Find where the given text appears and provide that cell's center as (x, y) coordinate. 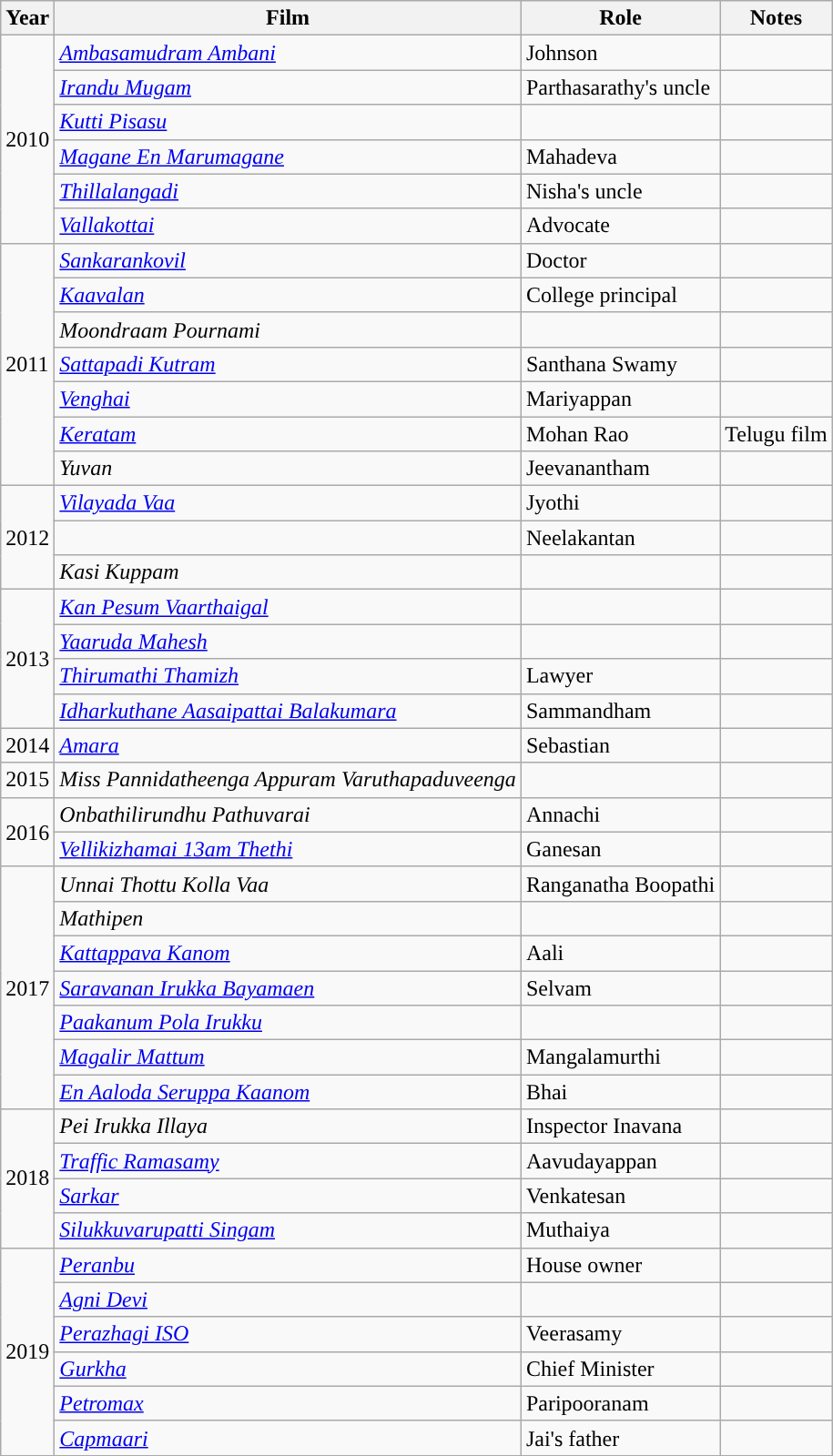
Idharkuthane Aasaipattai Balakumara (288, 711)
Vellikizhamai 13am Thethi (288, 849)
Jai's father (620, 1438)
Annachi (620, 814)
Kasi Kuppam (288, 572)
Jeevanantham (620, 469)
2013 (27, 659)
Role (620, 18)
Johnson (620, 53)
Mohan Rao (620, 434)
Aavudayappan (620, 1161)
Veerasamy (620, 1334)
Lawyer (620, 676)
Paripooranam (620, 1403)
Vilayada Vaa (288, 503)
2017 (27, 987)
Miss Pannidatheenga Appuram Varuthapaduveenga (288, 780)
Santhana Swamy (620, 364)
Sebastian (620, 745)
Capmaari (288, 1438)
Perazhagi ISO (288, 1334)
Thillalangadi (288, 191)
Parthasarathy's uncle (620, 87)
2010 (27, 139)
Paakanum Pola Irukku (288, 1023)
Vallakottai (288, 226)
Magalir Mattum (288, 1057)
Ganesan (620, 849)
Chief Minister (620, 1369)
Advocate (620, 226)
Ambasamudram Ambani (288, 53)
2019 (27, 1351)
Onbathilirundhu Pathuvarai (288, 814)
Mariyappan (620, 399)
Yaaruda Mahesh (288, 642)
Unnai Thottu Kolla Vaa (288, 884)
Thirumathi Thamizh (288, 676)
Kan Pesum Vaarthaigal (288, 607)
Doctor (620, 260)
Yuvan (288, 469)
Venghai (288, 399)
Notes (776, 18)
Jyothi (620, 503)
2016 (27, 832)
Film (288, 18)
Venkatesan (620, 1196)
Inspector Inavana (620, 1127)
Neelakantan (620, 538)
Kaavalan (288, 295)
En Aaloda Seruppa Kaanom (288, 1092)
Silukkuvarupatti Singam (288, 1230)
Keratam (288, 434)
House owner (620, 1265)
Gurkha (288, 1369)
Sankarankovil (288, 260)
Magane En Marumagane (288, 157)
Petromax (288, 1403)
Mathipen (288, 918)
Irandu Mugam (288, 87)
2012 (27, 538)
2011 (27, 364)
2014 (27, 745)
Ranganatha Boopathi (620, 884)
2015 (27, 780)
Peranbu (288, 1265)
Agni Devi (288, 1299)
Telugu film (776, 434)
Amara (288, 745)
Selvam (620, 987)
Sarkar (288, 1196)
Kattappava Kanom (288, 953)
Muthaiya (620, 1230)
Nisha's uncle (620, 191)
Traffic Ramasamy (288, 1161)
Sammandham (620, 711)
Moondraam Pournami (288, 329)
Saravanan Irukka Bayamaen (288, 987)
Pei Irukka Illaya (288, 1127)
College principal (620, 295)
Year (27, 18)
Kutti Pisasu (288, 122)
Bhai (620, 1092)
Mahadeva (620, 157)
Sattapadi Kutram (288, 364)
Mangalamurthi (620, 1057)
Aali (620, 953)
2018 (27, 1178)
